Return the [X, Y] coordinate for the center point of the cell that contains the specified text.  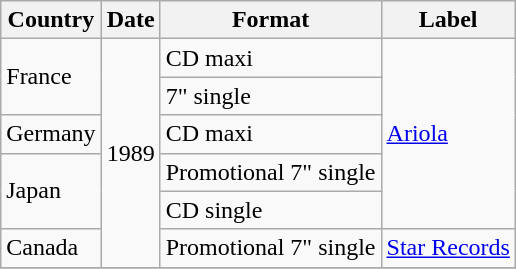
7" single [270, 96]
Canada [51, 248]
Label [448, 20]
Country [51, 20]
CD single [270, 210]
Japan [51, 191]
Germany [51, 134]
Format [270, 20]
France [51, 77]
Date [130, 20]
1989 [130, 153]
Star Records [448, 248]
Ariola [448, 134]
